Determine the (X, Y) coordinate at the center of the cell enclosing the given text.  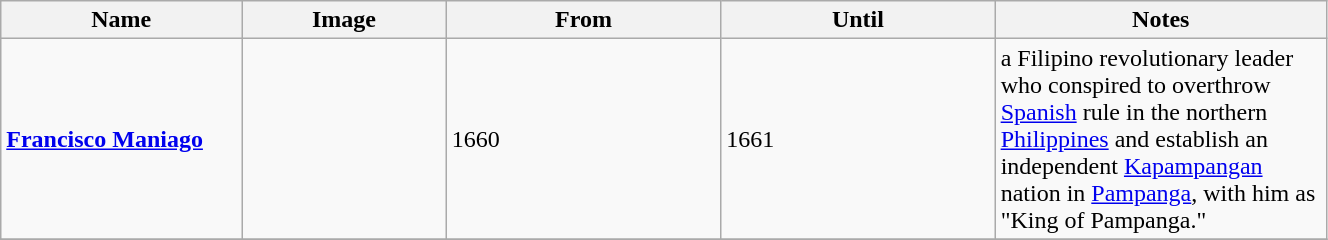
Until (858, 20)
Image (344, 20)
Francisco Maniago (122, 139)
From (583, 20)
1661 (858, 139)
Notes (1160, 20)
Name (122, 20)
1660 (583, 139)
